For the text-containing cell, return its midpoint in (X, Y) coordinate format. 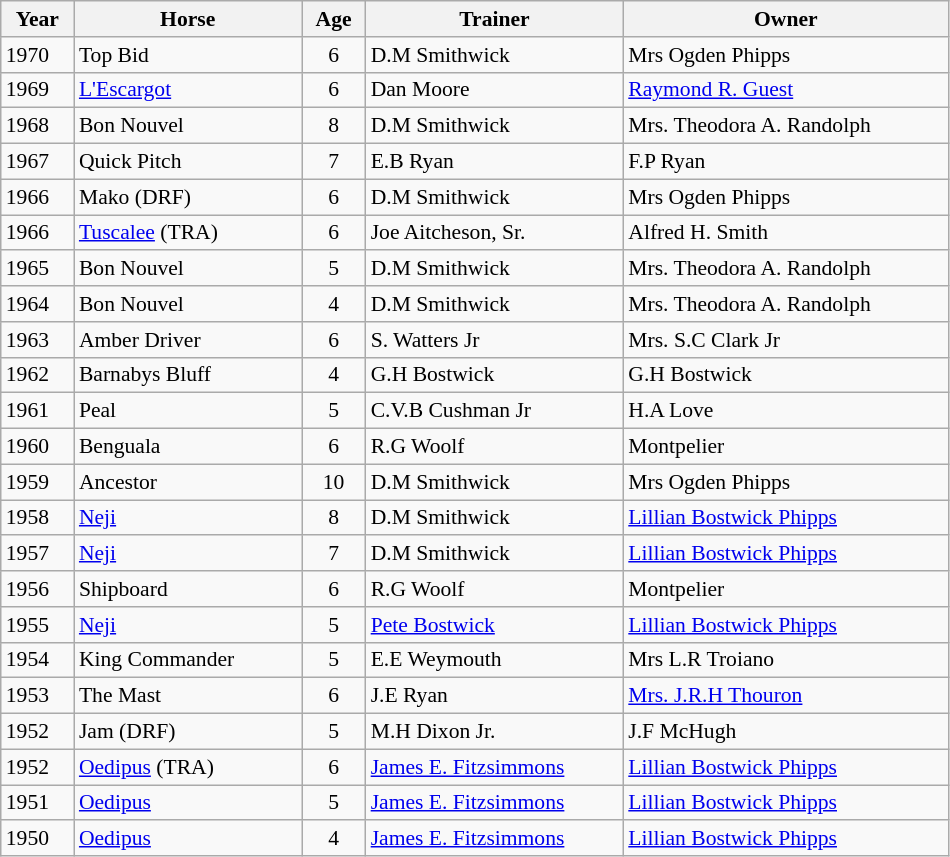
1964 (38, 304)
Mrs. J.R.H Thouron (786, 696)
Trainer (495, 19)
J.E Ryan (495, 696)
Top Bid (188, 55)
1968 (38, 126)
J.F McHugh (786, 732)
Barnabys Bluff (188, 375)
E.E Weymouth (495, 660)
1965 (38, 269)
H.A Love (786, 411)
1950 (38, 839)
1957 (38, 554)
E.B Ryan (495, 162)
1951 (38, 803)
Peal (188, 411)
Owner (786, 19)
1954 (38, 660)
Mako (DRF) (188, 197)
Benguala (188, 447)
F.P Ryan (786, 162)
Age (334, 19)
Amber Driver (188, 340)
M.H Dixon Jr. (495, 732)
1962 (38, 375)
10 (334, 482)
Quick Pitch (188, 162)
Oedipus (TRA) (188, 767)
Jam (DRF) (188, 732)
1961 (38, 411)
1955 (38, 625)
The Mast (188, 696)
Ancestor (188, 482)
Mrs L.R Troiano (786, 660)
1969 (38, 90)
1959 (38, 482)
Raymond R. Guest (786, 90)
Pete Bostwick (495, 625)
Dan Moore (495, 90)
Shipboard (188, 589)
C.V.B Cushman Jr (495, 411)
1960 (38, 447)
Horse (188, 19)
1953 (38, 696)
Mrs. S.C Clark Jr (786, 340)
1963 (38, 340)
1970 (38, 55)
Joe Aitcheson, Sr. (495, 233)
Year (38, 19)
S. Watters Jr (495, 340)
King Commander (188, 660)
Tuscalee (TRA) (188, 233)
1956 (38, 589)
Alfred H. Smith (786, 233)
1958 (38, 518)
L'Escargot (188, 90)
1967 (38, 162)
